For the text-containing cell, return its midpoint in [x, y] coordinate format. 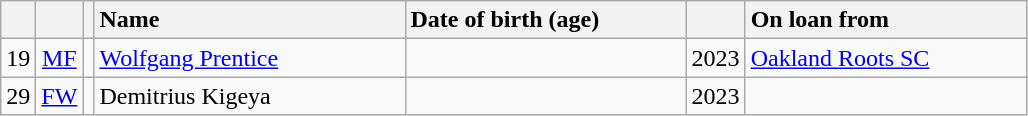
Demitrius Kigeya [250, 96]
29 [18, 96]
On loan from [886, 20]
Date of birth (age) [546, 20]
FW [60, 96]
Name [250, 20]
Wolfgang Prentice [250, 58]
19 [18, 58]
Oakland Roots SC [886, 58]
MF [60, 58]
